Find where the given text appears and provide that cell's center as (X, Y) coordinate. 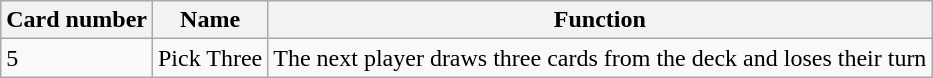
Name (210, 20)
The next player draws three cards from the deck and loses their turn (600, 58)
Card number (77, 20)
Function (600, 20)
5 (77, 58)
Pick Three (210, 58)
